For the text-containing cell, return its midpoint in [X, Y] coordinate format. 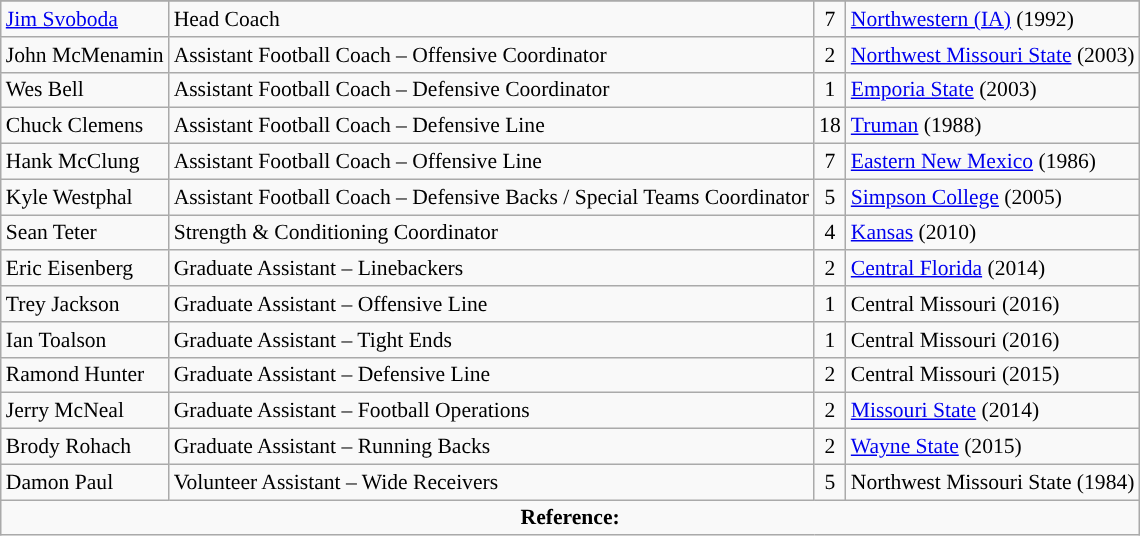
Simpson College (2005) [993, 197]
Jerry McNeal [85, 411]
Assistant Football Coach – Offensive Line [492, 162]
Wes Bell [85, 90]
Central Florida (2014) [993, 269]
Graduate Assistant – Defensive Line [492, 375]
Northwestern (IA) (1992) [993, 19]
Northwest Missouri State (1984) [993, 482]
Graduate Assistant – Football Operations [492, 411]
Kansas (2010) [993, 233]
Graduate Assistant – Offensive Line [492, 304]
Ramond Hunter [85, 375]
Volunteer Assistant – Wide Receivers [492, 482]
18 [830, 126]
Central Missouri (2015) [993, 375]
Brody Rohach [85, 447]
Head Coach [492, 19]
Assistant Football Coach – Defensive Line [492, 126]
Ian Toalson [85, 340]
Assistant Football Coach – Defensive Coordinator [492, 90]
Strength & Conditioning Coordinator [492, 233]
Kyle Westphal [85, 197]
Northwest Missouri State (2003) [993, 55]
Trey Jackson [85, 304]
Assistant Football Coach – Defensive Backs / Special Teams Coordinator [492, 197]
Wayne State (2015) [993, 447]
Assistant Football Coach – Offensive Coordinator [492, 55]
Missouri State (2014) [993, 411]
Emporia State (2003) [993, 90]
Reference: [570, 518]
Eric Eisenberg [85, 269]
Graduate Assistant – Tight Ends [492, 340]
4 [830, 233]
Eastern New Mexico (1986) [993, 162]
Hank McClung [85, 162]
Chuck Clemens [85, 126]
Jim Svoboda [85, 19]
Damon Paul [85, 482]
John McMenamin [85, 55]
Truman (1988) [993, 126]
Sean Teter [85, 233]
Graduate Assistant – Linebackers [492, 269]
Graduate Assistant – Running Backs [492, 447]
